Identify which cell holds the provided text, then report its (X, Y) central coordinate. 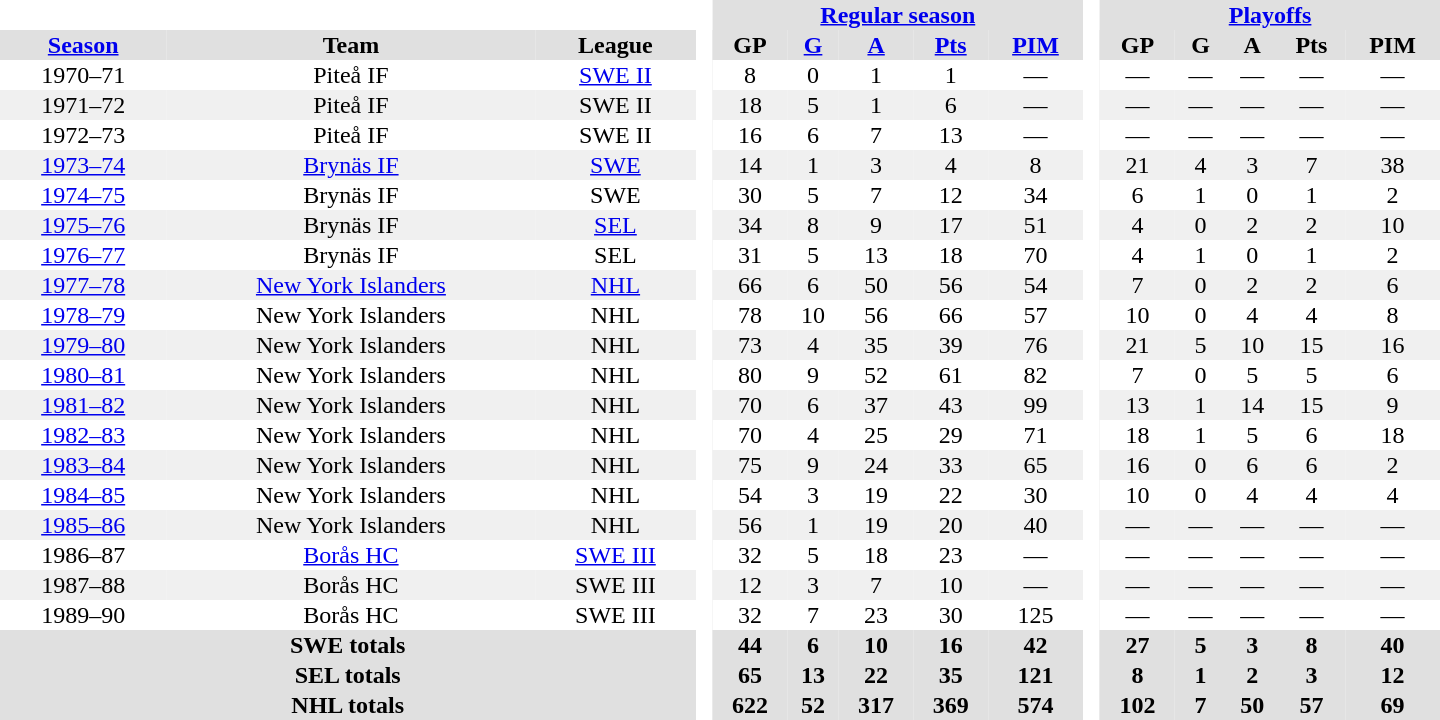
1989–90 (83, 615)
317 (876, 705)
69 (1392, 705)
574 (1036, 705)
20 (950, 525)
1986–87 (83, 555)
51 (1036, 225)
1983–84 (83, 465)
24 (876, 465)
73 (750, 345)
17 (950, 225)
Season (83, 45)
33 (950, 465)
1974–75 (83, 195)
1973–74 (83, 165)
31 (750, 255)
SEL totals (348, 675)
SWE totals (348, 645)
102 (1138, 705)
1971–72 (83, 105)
125 (1036, 615)
27 (1138, 645)
1982–83 (83, 435)
1976–77 (83, 255)
99 (1036, 405)
369 (950, 705)
78 (750, 315)
1977–78 (83, 285)
71 (1036, 435)
61 (950, 375)
43 (950, 405)
1975–76 (83, 225)
Team (350, 45)
29 (950, 435)
1978–79 (83, 315)
38 (1392, 165)
75 (750, 465)
1981–82 (83, 405)
1987–88 (83, 585)
NHL totals (348, 705)
42 (1036, 645)
Playoffs (1270, 15)
39 (950, 345)
1980–81 (83, 375)
1984–85 (83, 495)
1985–86 (83, 525)
82 (1036, 375)
80 (750, 375)
121 (1036, 675)
1979–80 (83, 345)
League (615, 45)
76 (1036, 345)
37 (876, 405)
25 (876, 435)
1970–71 (83, 75)
Regular season (898, 15)
44 (750, 645)
622 (750, 705)
1972–73 (83, 135)
